Output the [x, y] coordinate of the center of the cell containing the given text.  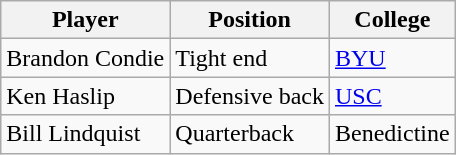
USC [392, 96]
Ken Haslip [86, 96]
Defensive back [250, 96]
Player [86, 20]
Position [250, 20]
Quarterback [250, 134]
Tight end [250, 58]
BYU [392, 58]
Benedictine [392, 134]
Bill Lindquist [86, 134]
Brandon Condie [86, 58]
College [392, 20]
